Provide the [x, y] coordinate of the cell's center where the given text is located.  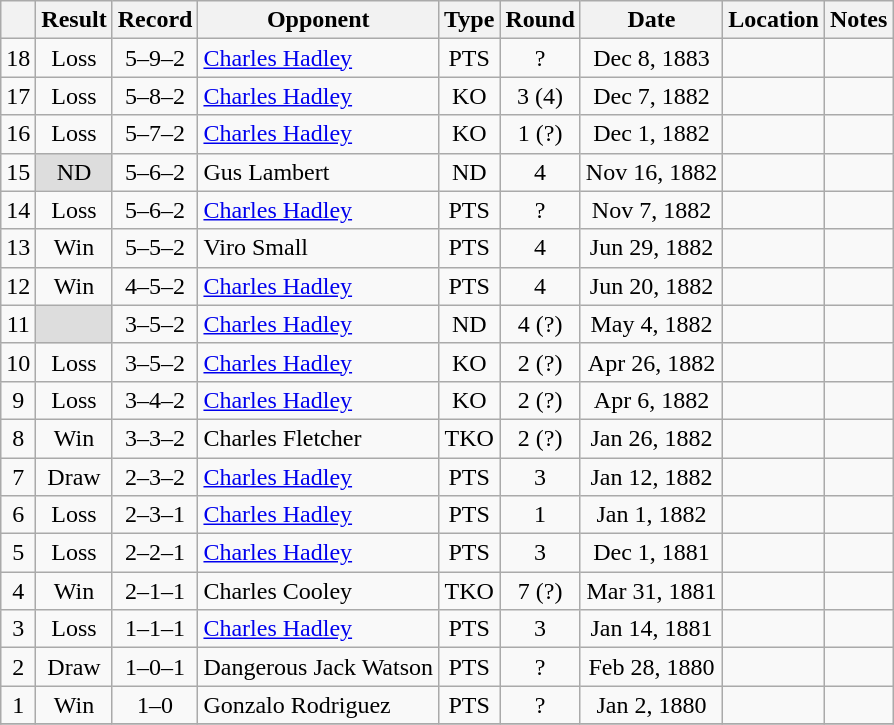
16 [18, 134]
14 [18, 210]
Dec 1, 1881 [651, 553]
3–4–2 [155, 400]
3 (4) [540, 96]
Jun 29, 1882 [651, 248]
Location [774, 20]
3–3–2 [155, 438]
7 (?) [540, 591]
Jan 26, 1882 [651, 438]
Nov 7, 1882 [651, 210]
Gonzalo Rodriguez [318, 705]
4 (?) [540, 324]
Record [155, 20]
Apr 6, 1882 [651, 400]
5–7–2 [155, 134]
5 [18, 553]
1 (?) [540, 134]
18 [18, 58]
Dec 8, 1883 [651, 58]
May 4, 1882 [651, 324]
Result [74, 20]
2–2–1 [155, 553]
13 [18, 248]
2–3–2 [155, 477]
Apr 26, 1882 [651, 362]
1–1–1 [155, 629]
8 [18, 438]
Jun 20, 1882 [651, 286]
Notes [858, 20]
Dangerous Jack Watson [318, 667]
Dec 7, 1882 [651, 96]
15 [18, 172]
Jan 2, 1880 [651, 705]
10 [18, 362]
9 [18, 400]
Jan 1, 1882 [651, 515]
11 [18, 324]
6 [18, 515]
Round [540, 20]
Gus Lambert [318, 172]
Nov 16, 1882 [651, 172]
Viro Small [318, 248]
7 [18, 477]
12 [18, 286]
2–3–1 [155, 515]
Opponent [318, 20]
Jan 14, 1881 [651, 629]
Dec 1, 1882 [651, 134]
5–9–2 [155, 58]
2 [18, 667]
1–0–1 [155, 667]
4–5–2 [155, 286]
Charles Cooley [318, 591]
Jan 12, 1882 [651, 477]
17 [18, 96]
Feb 28, 1880 [651, 667]
Charles Fletcher [318, 438]
5–5–2 [155, 248]
Type [470, 20]
Date [651, 20]
1–0 [155, 705]
5–8–2 [155, 96]
Mar 31, 1881 [651, 591]
2–1–1 [155, 591]
